Return (x, y) of the center of cell containing provided text 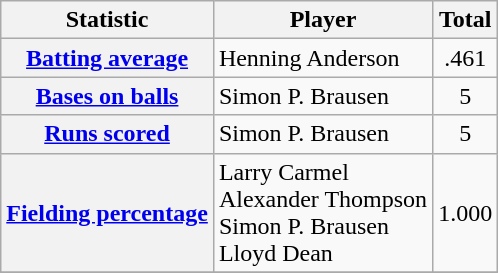
Player (322, 20)
Fielding percentage (108, 212)
.461 (466, 58)
Batting average (108, 58)
Larry Carmel Alexander Thompson Simon P. Brausen Lloyd Dean (322, 212)
1.000 (466, 212)
Statistic (108, 20)
Runs scored (108, 134)
Total (466, 20)
Bases on balls (108, 96)
Henning Anderson (322, 58)
